Determine the [x, y] coordinate at the center of the cell enclosing the given text.  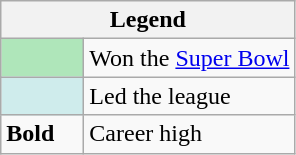
Legend [148, 20]
Bold [42, 134]
Career high [190, 134]
Led the league [190, 96]
Won the Super Bowl [190, 58]
